For the text-containing cell, return its midpoint in [x, y] coordinate format. 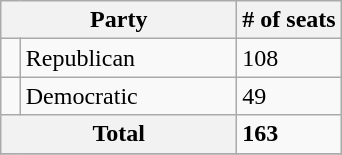
Republican [128, 58]
# of seats [289, 20]
Party [119, 20]
49 [289, 96]
108 [289, 58]
Total [119, 134]
Democratic [128, 96]
163 [289, 134]
